Capture the cell that displays the provided text and extract its (X, Y) central coordinate. 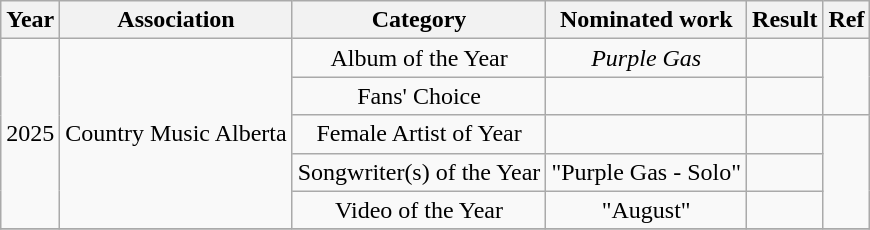
Result (785, 20)
Association (176, 20)
Ref (846, 20)
Album of the Year (419, 58)
Video of the Year (419, 210)
Year (30, 20)
Fans' Choice (419, 96)
Purple Gas (646, 58)
2025 (30, 134)
Country Music Alberta (176, 134)
Category (419, 20)
Female Artist of Year (419, 134)
Songwriter(s) of the Year (419, 172)
"August" (646, 210)
"Purple Gas - Solo" (646, 172)
Nominated work (646, 20)
